Detect which cell encompasses the target text, then output its [x, y] center coordinate. 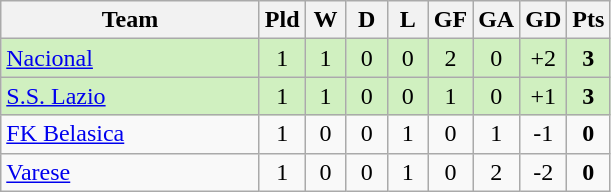
W [326, 20]
Pts [588, 20]
GF [450, 20]
Nacional [130, 58]
-1 [544, 134]
-2 [544, 172]
FK Belasica [130, 134]
GA [496, 20]
S.S. Lazio [130, 96]
L [408, 20]
Pld [282, 20]
D [366, 20]
Varese [130, 172]
+1 [544, 96]
GD [544, 20]
Team [130, 20]
+2 [544, 58]
